Capture the cell that displays the provided text and extract its (X, Y) central coordinate. 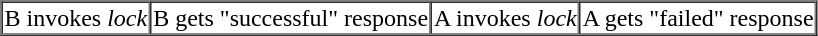
B gets "successful" response (290, 18)
B invokes lock (76, 18)
A invokes lock (506, 18)
A gets "failed" response (698, 18)
